Determine the [x, y] coordinate at the center of the cell enclosing the given text.  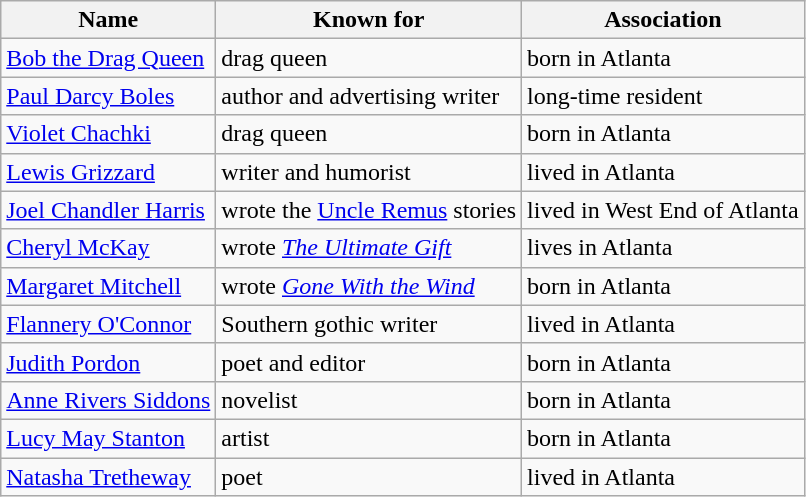
lives in Atlanta [664, 248]
Judith Pordon [108, 362]
Margaret Mitchell [108, 286]
Flannery O'Connor [108, 324]
Bob the Drag Queen [108, 58]
lived in West End of Atlanta [664, 210]
Lucy May Stanton [108, 438]
Natasha Tretheway [108, 477]
Known for [369, 20]
Violet Chachki [108, 134]
Anne Rivers Siddons [108, 400]
Lewis Grizzard [108, 172]
Paul Darcy Boles [108, 96]
wrote Gone With the Wind [369, 286]
poet and editor [369, 362]
poet [369, 477]
writer and humorist [369, 172]
wrote The Ultimate Gift [369, 248]
Cheryl McKay [108, 248]
wrote the Uncle Remus stories [369, 210]
Association [664, 20]
Joel Chandler Harris [108, 210]
long-time resident [664, 96]
author and advertising writer [369, 96]
novelist [369, 400]
artist [369, 438]
Southern gothic writer [369, 324]
Name [108, 20]
